Capture the cell that displays the provided text and extract its [X, Y] central coordinate. 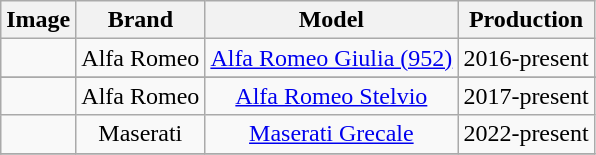
Maserati Grecale [332, 134]
Alfa Romeo Giulia (952) [332, 58]
2022-present [526, 134]
Model [332, 20]
Image [38, 20]
Maserati [140, 134]
Brand [140, 20]
Alfa Romeo Stelvio [332, 96]
Production [526, 20]
2017-present [526, 96]
2016-present [526, 58]
